Provide the (X, Y) coordinate of the cell's center where the given text is located.  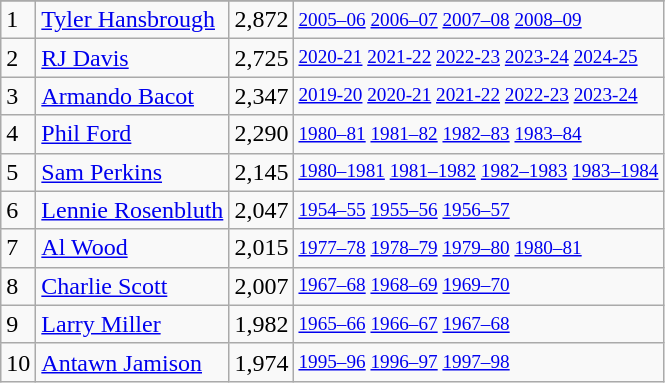
2,015 (262, 248)
Antawn Jamison (132, 362)
Charlie Scott (132, 286)
2,725 (262, 58)
2 (18, 58)
4 (18, 134)
2019-20 2020-21 2021-22 2022-23 2023-24 (478, 96)
1,982 (262, 324)
Tyler Hansbrough (132, 20)
Phil Ford (132, 134)
Armando Bacot (132, 96)
10 (18, 362)
8 (18, 286)
Sam Perkins (132, 172)
1967–68 1968–69 1969–70 (478, 286)
2005–06 2006–07 2007–08 2008–09 (478, 20)
RJ Davis (132, 58)
2,007 (262, 286)
2,145 (262, 172)
5 (18, 172)
1,974 (262, 362)
2,872 (262, 20)
Lennie Rosenbluth (132, 210)
1980–1981 1981–1982 1982–1983 1983–1984 (478, 172)
2,290 (262, 134)
6 (18, 210)
Larry Miller (132, 324)
1980–81 1981–82 1982–83 1983–84 (478, 134)
1965–66 1966–67 1967–68 (478, 324)
7 (18, 248)
2,347 (262, 96)
Al Wood (132, 248)
1 (18, 20)
9 (18, 324)
3 (18, 96)
1977–78 1978–79 1979–80 1980–81 (478, 248)
1954–55 1955–56 1956–57 (478, 210)
2,047 (262, 210)
2020-21 2021-22 2022-23 2023-24 2024-25 (478, 58)
1995–96 1996–97 1997–98 (478, 362)
